Pinpoint the cell where the given text exists, returning its [X, Y] midpoint coordinate. 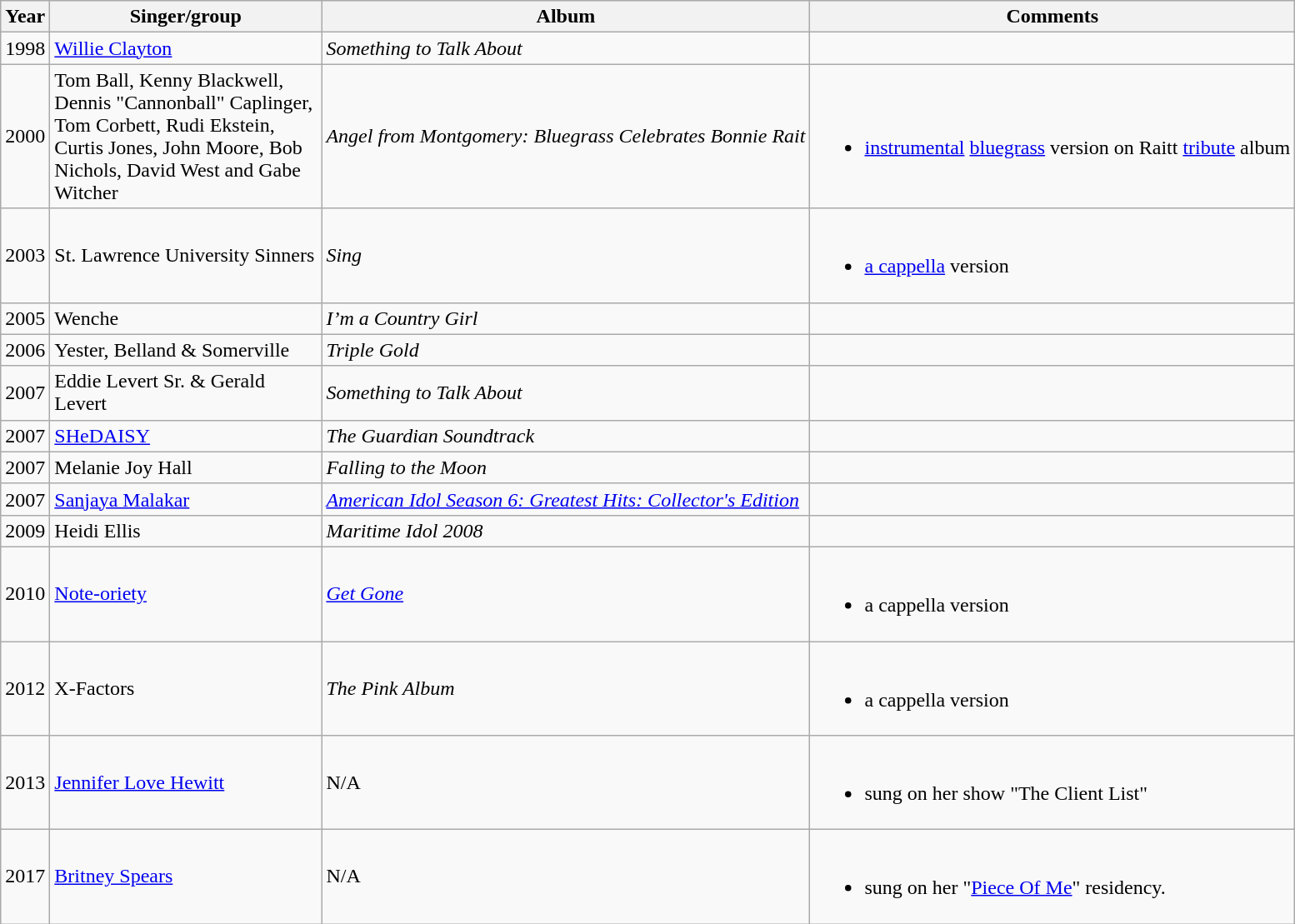
X-Factors [186, 688]
Britney Spears [186, 877]
2017 [25, 877]
2005 [25, 318]
Year [25, 17]
St. Lawrence University Sinners [186, 255]
2006 [25, 350]
Angel from Montgomery: Bluegrass Celebrates Bonnie Rait [566, 137]
2009 [25, 531]
SHeDAISY [186, 436]
2003 [25, 255]
2012 [25, 688]
2000 [25, 137]
1998 [25, 48]
2013 [25, 783]
Album [566, 17]
Note-oriety [186, 593]
American Idol Season 6: Greatest Hits: Collector's Edition [566, 499]
Comments [1052, 17]
Falling to the Moon [566, 467]
Melanie Joy Hall [186, 467]
Sing [566, 255]
Get Gone [566, 593]
sung on her "Piece Of Me" residency. [1052, 877]
The Guardian Soundtrack [566, 436]
The Pink Album [566, 688]
Willie Clayton [186, 48]
2010 [25, 593]
Heidi Ellis [186, 531]
instrumental bluegrass version on Raitt tribute album [1052, 137]
Sanjaya Malakar [186, 499]
Singer/group [186, 17]
Maritime Idol 2008 [566, 531]
sung on her show "The Client List" [1052, 783]
Eddie Levert Sr. & Gerald Levert [186, 393]
Wenche [186, 318]
Triple Gold [566, 350]
I’m a Country Girl [566, 318]
Jennifer Love Hewitt [186, 783]
Yester, Belland & Somerville [186, 350]
